Scan for the cell matching the given text and deliver its (X, Y) coordinate at center. 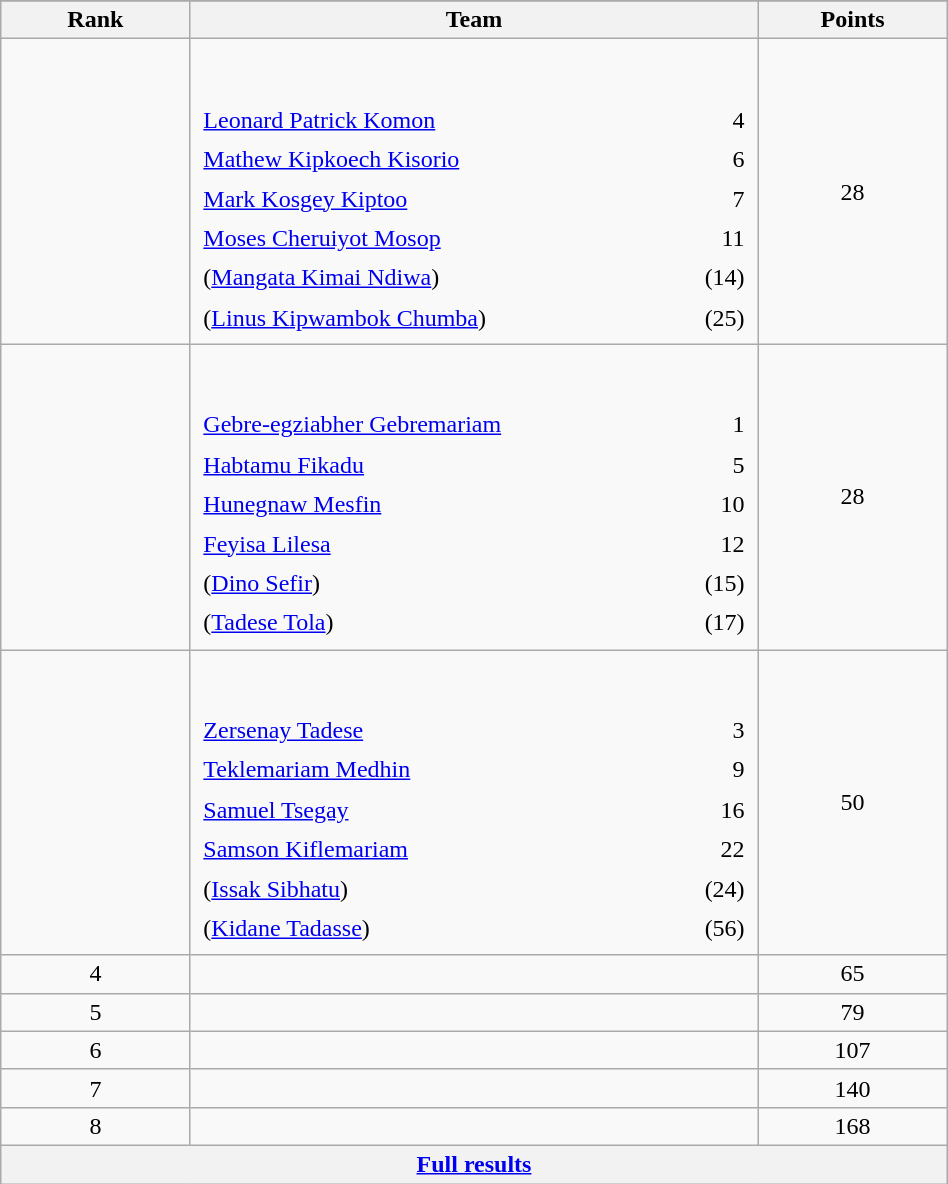
79 (852, 1012)
Mark Kosgey Kiptoo (433, 198)
22 (698, 850)
(Kidane Tadasse) (422, 928)
(Mangata Kimai Ndiwa) (433, 278)
50 (852, 802)
Team (474, 20)
Mathew Kipkoech Kisorio (433, 160)
(17) (711, 624)
(Tadese Tola) (435, 624)
107 (852, 1050)
9 (698, 770)
140 (852, 1088)
Leonard Patrick Komon (433, 120)
Gebre-egziabher Gebremariam (435, 426)
8 (96, 1126)
(56) (698, 928)
(25) (710, 318)
1 (711, 426)
Samson Kiflemariam (422, 850)
65 (852, 974)
Moses Cheruiyot Mosop (433, 238)
(Issak Sibhatu) (422, 888)
12 (711, 544)
Habtamu Fikadu (435, 464)
168 (852, 1126)
Samuel Tsegay (422, 810)
(15) (711, 584)
3 (698, 730)
(Dino Sefir) (435, 584)
16 (698, 810)
Feyisa Lilesa (435, 544)
Zersenay Tadese 3 Teklemariam Medhin 9 Samuel Tsegay 16 Samson Kiflemariam 22 (Issak Sibhatu) (24) (Kidane Tadasse) (56) (474, 802)
Hunegnaw Mesfin (435, 504)
Teklemariam Medhin (422, 770)
11 (710, 238)
(14) (710, 278)
Points (852, 20)
Gebre-egziabher Gebremariam 1 Habtamu Fikadu 5 Hunegnaw Mesfin 10 Feyisa Lilesa 12 (Dino Sefir) (15) (Tadese Tola) (17) (474, 496)
10 (711, 504)
(Linus Kipwambok Chumba) (433, 318)
Rank (96, 20)
Zersenay Tadese (422, 730)
(24) (698, 888)
Full results (474, 1164)
